Identify which cell holds the provided text, then report its [x, y] central coordinate. 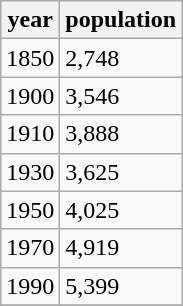
3,625 [121, 172]
1900 [30, 96]
2,748 [121, 58]
1930 [30, 172]
4,919 [121, 248]
year [30, 20]
1850 [30, 58]
1990 [30, 286]
3,546 [121, 96]
1910 [30, 134]
4,025 [121, 210]
population [121, 20]
1970 [30, 248]
1950 [30, 210]
3,888 [121, 134]
5,399 [121, 286]
